Detect which cell encompasses the target text, then output its [x, y] center coordinate. 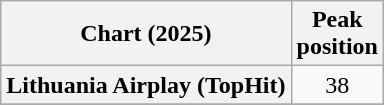
Chart (2025) [146, 34]
Peakposition [337, 34]
38 [337, 85]
Lithuania Airplay (TopHit) [146, 85]
